Determine the [x, y] coordinate at the center of the cell enclosing the given text.  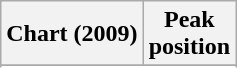
Peakposition [189, 34]
Chart (2009) [72, 34]
